From the cell containing the given text, extract its center point as (X, Y) coordinate. 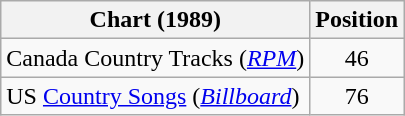
US Country Songs (Billboard) (156, 96)
Canada Country Tracks (RPM) (156, 58)
76 (357, 96)
Chart (1989) (156, 20)
46 (357, 58)
Position (357, 20)
